Extract the [x, y] coordinate from the center of the cell holding the provided text.  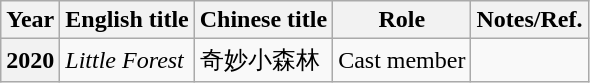
Role [402, 20]
Notes/Ref. [530, 20]
Little Forest [127, 60]
Cast member [402, 60]
奇妙小森林 [263, 60]
English title [127, 20]
Chinese title [263, 20]
2020 [30, 60]
Year [30, 20]
